Return the (x, y) coordinate for the center point of the cell that contains the specified text.  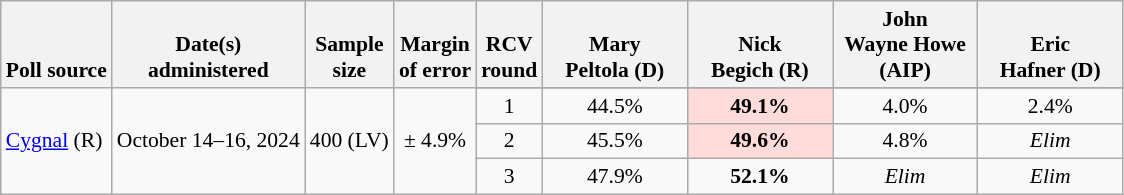
Marginof error (435, 44)
EricHafner (D) (1050, 44)
49.6% (760, 141)
Cygnal (R) (56, 142)
400 (LV) (350, 142)
3 (509, 177)
4.8% (904, 141)
45.5% (614, 141)
JohnWayne Howe (AIP) (904, 44)
44.5% (614, 106)
RCVround (509, 44)
Poll source (56, 44)
2 (509, 141)
2.4% (1050, 106)
47.9% (614, 177)
4.0% (904, 106)
52.1% (760, 177)
MaryPeltola (D) (614, 44)
Samplesize (350, 44)
October 14–16, 2024 (208, 142)
NickBegich (R) (760, 44)
Date(s)administered (208, 44)
1 (509, 106)
49.1% (760, 106)
± 4.9% (435, 142)
